Detect which cell encompasses the target text, then output its [X, Y] center coordinate. 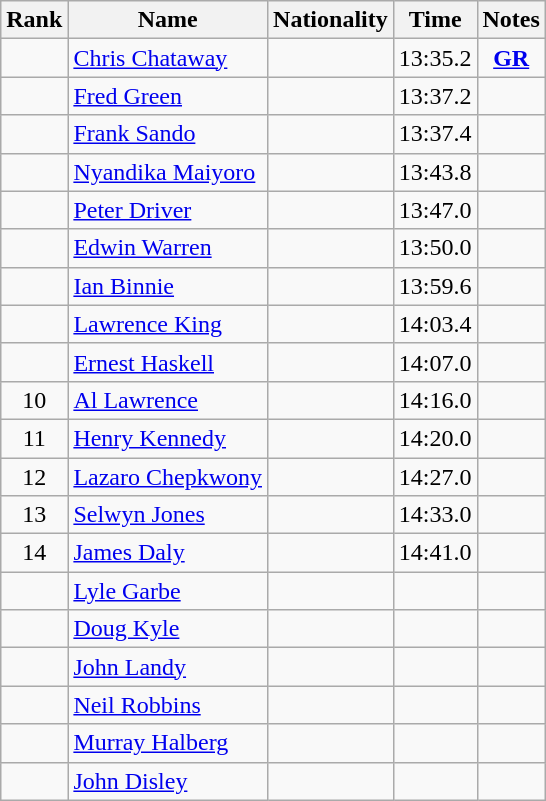
Nationality [331, 20]
Edwin Warren [168, 248]
John Landy [168, 667]
14:41.0 [435, 553]
James Daly [168, 553]
13:59.6 [435, 286]
Murray Halberg [168, 743]
13:50.0 [435, 248]
14 [34, 553]
12 [34, 477]
13:43.8 [435, 172]
13 [34, 515]
Time [435, 20]
Chris Chataway [168, 58]
14:20.0 [435, 438]
13:35.2 [435, 58]
Ernest Haskell [168, 362]
Lyle Garbe [168, 591]
Peter Driver [168, 210]
13:47.0 [435, 210]
GR [511, 58]
Notes [511, 20]
Al Lawrence [168, 400]
Frank Sando [168, 134]
Lawrence King [168, 324]
13:37.2 [435, 96]
14:07.0 [435, 362]
14:33.0 [435, 515]
Selwyn Jones [168, 515]
Doug Kyle [168, 629]
Ian Binnie [168, 286]
Nyandika Maiyoro [168, 172]
14:27.0 [435, 477]
Fred Green [168, 96]
Neil Robbins [168, 705]
10 [34, 400]
11 [34, 438]
14:16.0 [435, 400]
John Disley [168, 781]
Henry Kennedy [168, 438]
14:03.4 [435, 324]
Name [168, 20]
Lazaro Chepkwony [168, 477]
13:37.4 [435, 134]
Rank [34, 20]
